Return the (x, y) coordinate for the center point of the cell that contains the specified text.  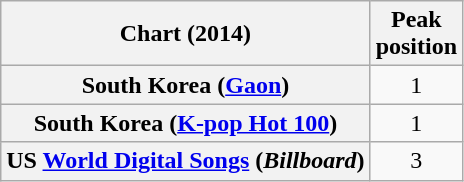
South Korea (Gaon) (186, 85)
Chart (2014) (186, 34)
3 (416, 161)
US World Digital Songs (Billboard) (186, 161)
Peakposition (416, 34)
South Korea (K-pop Hot 100) (186, 123)
